Capture the cell that displays the provided text and extract its (X, Y) central coordinate. 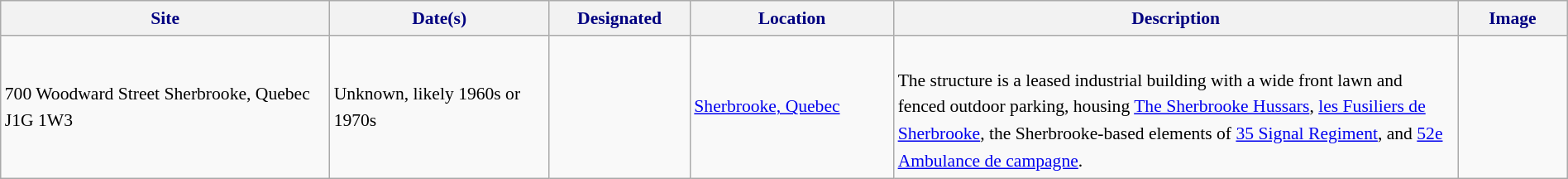
Location (791, 18)
Sherbrooke, Quebec (791, 108)
Site (165, 18)
700 Woodward Street Sherbrooke, Quebec J1G 1W3 (165, 108)
Date(s) (440, 18)
Unknown, likely 1960s or 1970s (440, 108)
Image (1513, 18)
Designated (619, 18)
Description (1176, 18)
